Locate the cell with the specified text and output its [x, y] center coordinate. 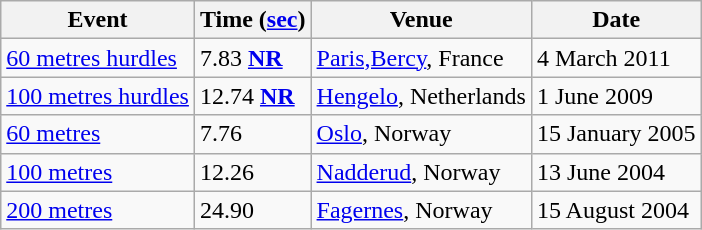
15 January 2005 [616, 134]
7.76 [252, 134]
Time (sec) [252, 20]
Event [98, 20]
Oslo, Norway [421, 134]
60 metres [98, 134]
Hengelo, Netherlands [421, 96]
15 August 2004 [616, 210]
1 June 2009 [616, 96]
60 metres hurdles [98, 58]
200 metres [98, 210]
Venue [421, 20]
Paris,Bercy, France [421, 58]
100 metres [98, 172]
12.26 [252, 172]
Nadderud, Norway [421, 172]
24.90 [252, 210]
Fagernes, Norway [421, 210]
7.83 NR [252, 58]
13 June 2004 [616, 172]
12.74 NR [252, 96]
4 March 2011 [616, 58]
Date [616, 20]
100 metres hurdles [98, 96]
